Output the [x, y] coordinate of the center of the cell containing the given text.  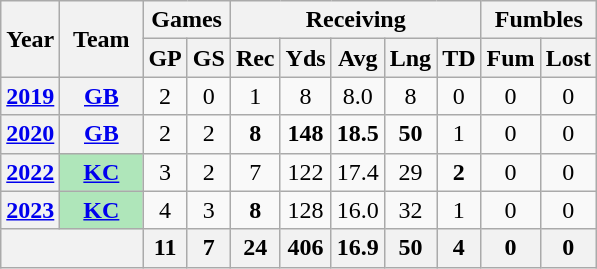
2020 [30, 134]
GS [208, 58]
8.0 [358, 96]
128 [306, 210]
Lost [568, 58]
17.4 [358, 172]
29 [410, 172]
Receiving [356, 20]
Avg [358, 58]
Team [102, 39]
122 [306, 172]
2023 [30, 210]
GP [165, 58]
16.0 [358, 210]
Year [30, 39]
2022 [30, 172]
Lng [410, 58]
2019 [30, 96]
16.9 [358, 248]
Fumbles [538, 20]
18.5 [358, 134]
24 [255, 248]
Yds [306, 58]
406 [306, 248]
Fum [510, 58]
Rec [255, 58]
32 [410, 210]
TD [459, 58]
148 [306, 134]
Games [186, 20]
11 [165, 248]
